Provide the [X, Y] coordinate of the cell's center where the given text is located.  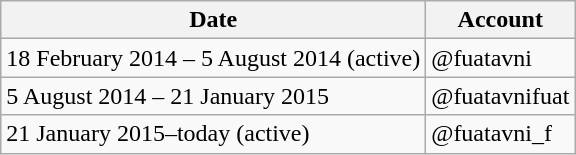
5 August 2014 – 21 January 2015 [214, 96]
18 February 2014 – 5 August 2014 (active) [214, 58]
Date [214, 20]
Account [500, 20]
21 January 2015–today (active) [214, 134]
@fuatavnifuat [500, 96]
@fuatavni_f [500, 134]
@fuatavni [500, 58]
